Provide the (x, y) coordinate of the cell's center where the given text is located.  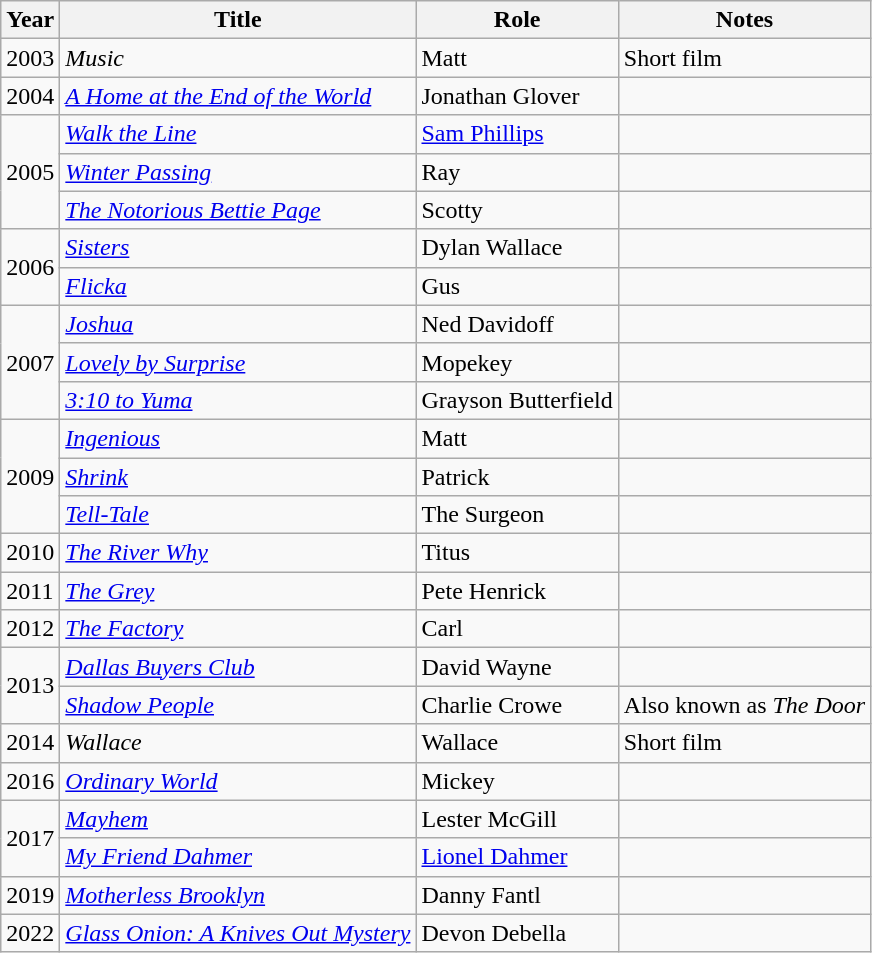
Sisters (238, 248)
Gus (517, 286)
3:10 to Yuma (238, 400)
Walk the Line (238, 134)
Grayson Butterfield (517, 400)
Sam Phillips (517, 134)
Year (30, 20)
2005 (30, 172)
Flicka (238, 286)
Lionel Dahmer (517, 857)
Ordinary World (238, 781)
Winter Passing (238, 172)
Scotty (517, 210)
Ingenious (238, 438)
Dallas Buyers Club (238, 667)
2022 (30, 933)
Jonathan Glover (517, 96)
2011 (30, 591)
2006 (30, 267)
2004 (30, 96)
2013 (30, 686)
Dylan Wallace (517, 248)
Glass Onion: A Knives Out Mystery (238, 933)
Lester McGill (517, 819)
Pete Henrick (517, 591)
Notes (744, 20)
Patrick (517, 477)
Shadow People (238, 705)
Danny Fantl (517, 895)
2014 (30, 743)
2016 (30, 781)
2012 (30, 629)
2019 (30, 895)
My Friend Dahmer (238, 857)
Mopekey (517, 362)
2009 (30, 476)
Title (238, 20)
Charlie Crowe (517, 705)
Music (238, 58)
Shrink (238, 477)
2003 (30, 58)
Devon Debella (517, 933)
David Wayne (517, 667)
2017 (30, 838)
The River Why (238, 553)
Mickey (517, 781)
Ray (517, 172)
Mayhem (238, 819)
The Surgeon (517, 515)
Role (517, 20)
2010 (30, 553)
2007 (30, 362)
Tell-Tale (238, 515)
A Home at the End of the World (238, 96)
Carl (517, 629)
The Factory (238, 629)
Lovely by Surprise (238, 362)
The Grey (238, 591)
Titus (517, 553)
Joshua (238, 324)
Ned Davidoff (517, 324)
The Notorious Bettie Page (238, 210)
Motherless Brooklyn (238, 895)
Also known as The Door (744, 705)
